Capture the cell that displays the provided text and extract its [X, Y] central coordinate. 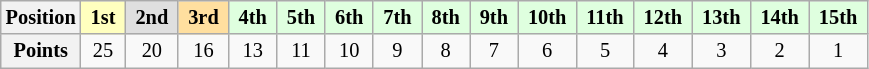
8th [446, 17]
25 [104, 51]
1 [838, 51]
6 [547, 51]
13 [253, 51]
1st [104, 17]
4th [253, 17]
9th [494, 17]
20 [152, 51]
4 [663, 51]
5 [604, 51]
2nd [152, 17]
7 [494, 51]
15th [838, 17]
9 [397, 51]
11th [604, 17]
Points [41, 51]
5th [301, 17]
10th [547, 17]
12th [663, 17]
7th [397, 17]
14th [779, 17]
16 [203, 51]
8 [446, 51]
2 [779, 51]
3 [721, 51]
Position [41, 17]
10 [349, 51]
3rd [203, 17]
11 [301, 51]
6th [349, 17]
13th [721, 17]
